Extract the (X, Y) coordinate from the center of the cell holding the provided text.  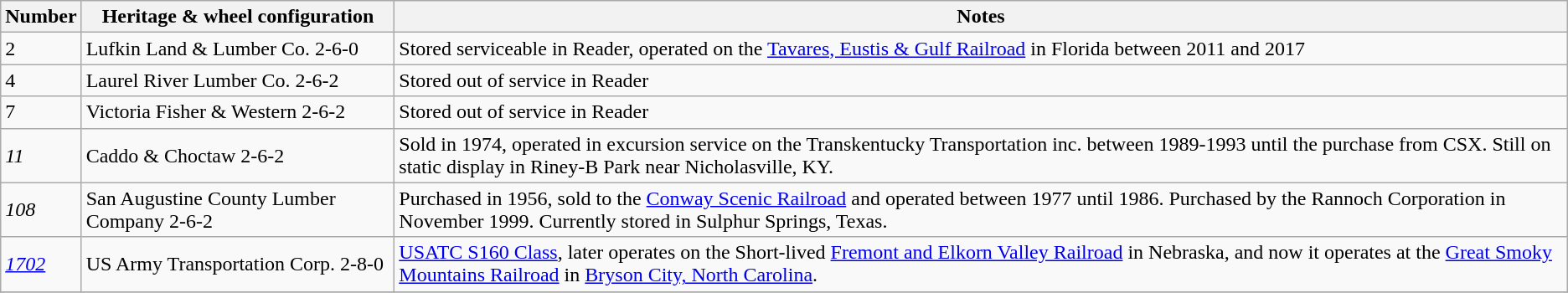
1702 (41, 265)
US Army Transportation Corp. 2-8-0 (238, 265)
Heritage & wheel configuration (238, 17)
2 (41, 49)
Number (41, 17)
Lufkin Land & Lumber Co. 2-6-0 (238, 49)
Notes (981, 17)
San Augustine County Lumber Company 2-6-2 (238, 209)
Stored serviceable in Reader, operated on the Tavares, Eustis & Gulf Railroad in Florida between 2011 and 2017 (981, 49)
7 (41, 112)
4 (41, 80)
11 (41, 156)
108 (41, 209)
Laurel River Lumber Co. 2-6-2 (238, 80)
Victoria Fisher & Western 2-6-2 (238, 112)
Caddo & Choctaw 2-6-2 (238, 156)
